Return [x, y] of the center of cell containing provided text 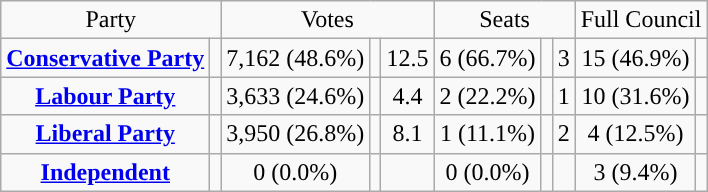
4.4 [408, 96]
6 (66.7%) [488, 58]
2 [564, 134]
Independent [106, 172]
Seats [504, 20]
3,633 (24.6%) [296, 96]
8.1 [408, 134]
1 [564, 96]
2 (22.2%) [488, 96]
7,162 (48.6%) [296, 58]
3 [564, 58]
Conservative Party [106, 58]
10 (31.6%) [636, 96]
15 (46.9%) [636, 58]
1 (11.1%) [488, 134]
Full Council [641, 20]
3,950 (26.8%) [296, 134]
Labour Party [106, 96]
Party [111, 20]
Votes [328, 20]
4 (12.5%) [636, 134]
3 (9.4%) [636, 172]
Liberal Party [106, 134]
12.5 [408, 58]
